Extract the (X, Y) coordinate from the center of the cell holding the provided text.  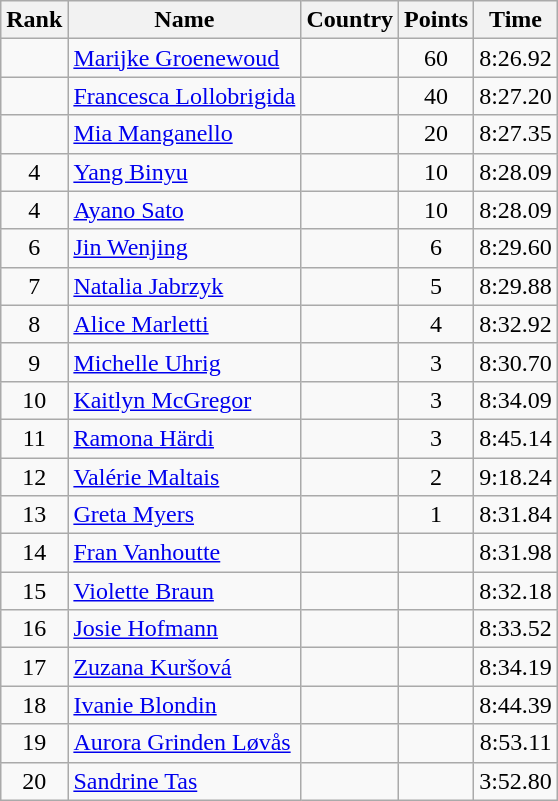
Ivanie Blondin (184, 705)
8:45.14 (516, 438)
18 (34, 705)
8:31.98 (516, 553)
Mia Manganello (184, 134)
Yang Binyu (184, 172)
8:32.92 (516, 324)
Name (184, 20)
2 (436, 477)
8:32.18 (516, 591)
17 (34, 667)
Fran Vanhoutte (184, 553)
8:34.09 (516, 400)
40 (436, 96)
3:52.80 (516, 781)
8:27.35 (516, 134)
16 (34, 629)
5 (436, 286)
Country (350, 20)
Time (516, 20)
13 (34, 515)
Josie Hofmann (184, 629)
Alice Marletti (184, 324)
1 (436, 515)
Greta Myers (184, 515)
8:33.52 (516, 629)
9 (34, 362)
Rank (34, 20)
8:34.19 (516, 667)
12 (34, 477)
Marijke Groenewoud (184, 58)
8 (34, 324)
Jin Wenjing (184, 248)
9:18.24 (516, 477)
Kaitlyn McGregor (184, 400)
11 (34, 438)
8:26.92 (516, 58)
19 (34, 743)
8:27.20 (516, 96)
14 (34, 553)
Violette Braun (184, 591)
Francesca Lollobrigida (184, 96)
Ramona Härdi (184, 438)
8:29.88 (516, 286)
Points (436, 20)
8:44.39 (516, 705)
8:30.70 (516, 362)
8:29.60 (516, 248)
60 (436, 58)
Sandrine Tas (184, 781)
7 (34, 286)
Ayano Sato (184, 210)
Natalia Jabrzyk (184, 286)
15 (34, 591)
Michelle Uhrig (184, 362)
Aurora Grinden Løvås (184, 743)
Zuzana Kuršová (184, 667)
8:53.11 (516, 743)
8:31.84 (516, 515)
Valérie Maltais (184, 477)
